Find where the given text appears and provide that cell's center as (x, y) coordinate. 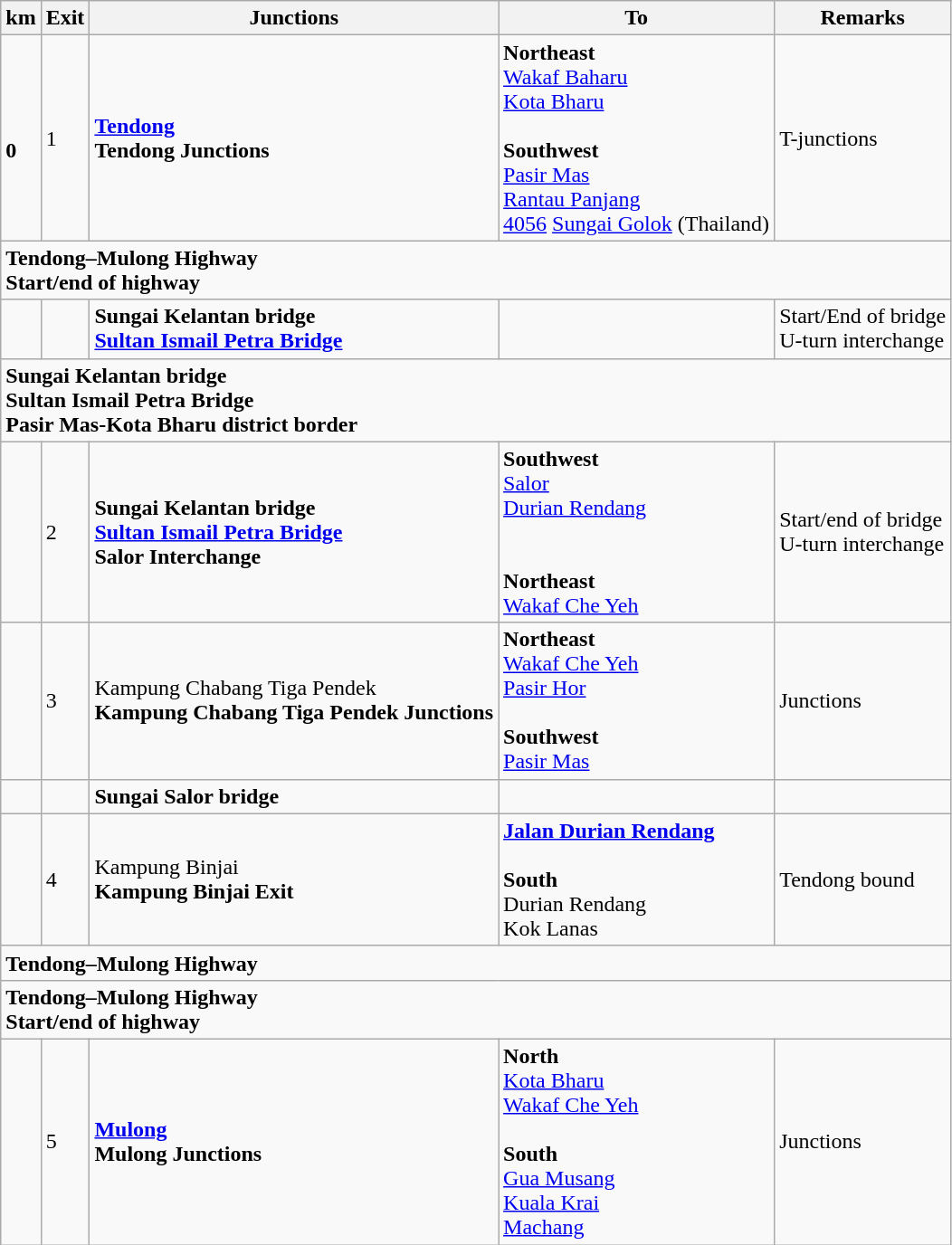
Tendong bound (863, 879)
3 (65, 700)
km (21, 18)
Sungai Kelantan bridgeSultan Ismail Petra Bridge (294, 329)
Start/end of bridgeU-turn interchange (863, 532)
T-junctions (863, 138)
Jalan Durian RendangSouthDurian RendangKok Lanas (637, 879)
Sungai Salor bridge (294, 796)
Remarks (863, 18)
To (637, 18)
Sungai Kelantan bridgeSultan Ismail Petra BridgePasir Mas-Kota Bharu district border (476, 400)
1 (65, 138)
0 (21, 138)
Start/End of bridgeU-turn interchange (863, 329)
TendongTendong Junctions (294, 138)
Tendong–Mulong Highway (476, 963)
2 (65, 532)
MulongMulong Junctions (294, 1142)
Sungai Kelantan bridgeSultan Ismail Petra BridgeSalor Interchange (294, 532)
5 (65, 1142)
Southwest Salor Durian Rendang Northeast Wakaf Che Yeh (637, 532)
4 (65, 879)
Northeast Wakaf Che Yeh Pasir HorSouthwest Pasir Mas (637, 700)
Kampung Chabang Tiga PendekKampung Chabang Tiga Pendek Junctions (294, 700)
Exit (65, 18)
Northeast Wakaf Baharu Kota BharuSouthwest Pasir Mas Rantau Panjang4056 Sungai Golok (Thailand) (637, 138)
Kampung BinjaiKampung Binjai Exit (294, 879)
North Kota Bharu Wakaf Che YehSouth Gua Musang Kuala Krai Machang (637, 1142)
